Scan for the cell matching the given text and deliver its (x, y) coordinate at center. 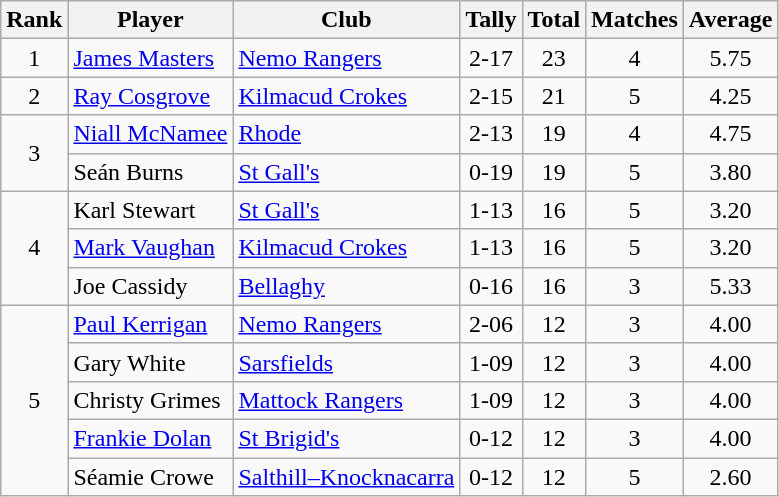
James Masters (150, 58)
4.75 (730, 134)
Rhode (346, 134)
Paul Kerrigan (150, 324)
2-15 (491, 96)
Karl Stewart (150, 210)
Tally (491, 20)
4.25 (730, 96)
1 (34, 58)
5.75 (730, 58)
0-19 (491, 172)
Total (554, 20)
2-06 (491, 324)
Mark Vaughan (150, 248)
23 (554, 58)
Ray Cosgrove (150, 96)
2 (34, 96)
Sarsfields (346, 362)
Matches (635, 20)
Seán Burns (150, 172)
2-17 (491, 58)
Séamie Crowe (150, 477)
3.80 (730, 172)
2-13 (491, 134)
0-16 (491, 286)
2.60 (730, 477)
21 (554, 96)
5.33 (730, 286)
Salthill–Knocknacarra (346, 477)
Niall McNamee (150, 134)
Average (730, 20)
Mattock Rangers (346, 400)
Joe Cassidy (150, 286)
Frankie Dolan (150, 438)
Player (150, 20)
Bellaghy (346, 286)
St Brigid's (346, 438)
Club (346, 20)
Gary White (150, 362)
Rank (34, 20)
Christy Grimes (150, 400)
